Detect which cell encompasses the target text, then output its (x, y) center coordinate. 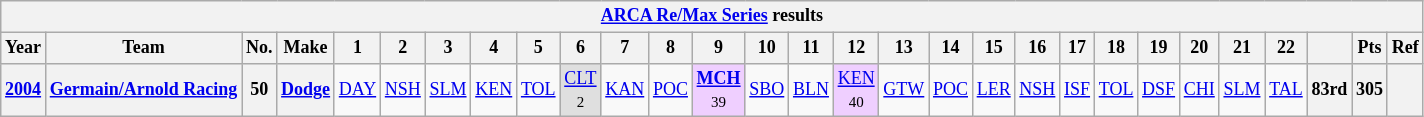
8 (671, 48)
2 (402, 48)
19 (1159, 48)
12 (856, 48)
1 (357, 48)
50 (260, 90)
MCH39 (718, 90)
305 (1370, 90)
CLT2 (580, 90)
3 (448, 48)
Make (306, 48)
7 (625, 48)
20 (1199, 48)
GTW (904, 90)
ISF (1078, 90)
21 (1242, 48)
SBO (767, 90)
83rd (1330, 90)
14 (951, 48)
DAY (357, 90)
Dodge (306, 90)
CHI (1199, 90)
11 (812, 48)
22 (1286, 48)
15 (994, 48)
17 (1078, 48)
Pts (1370, 48)
18 (1116, 48)
No. (260, 48)
2004 (24, 90)
9 (718, 48)
Team (143, 48)
5 (538, 48)
DSF (1159, 90)
16 (1038, 48)
KEN (494, 90)
ARCA Re/Max Series results (712, 16)
4 (494, 48)
Ref (1405, 48)
KAN (625, 90)
BLN (812, 90)
TAL (1286, 90)
LER (994, 90)
Germain/Arnold Racing (143, 90)
Year (24, 48)
10 (767, 48)
KEN40 (856, 90)
6 (580, 48)
13 (904, 48)
